Determine the (X, Y) coordinate at the center of the cell enclosing the given text.  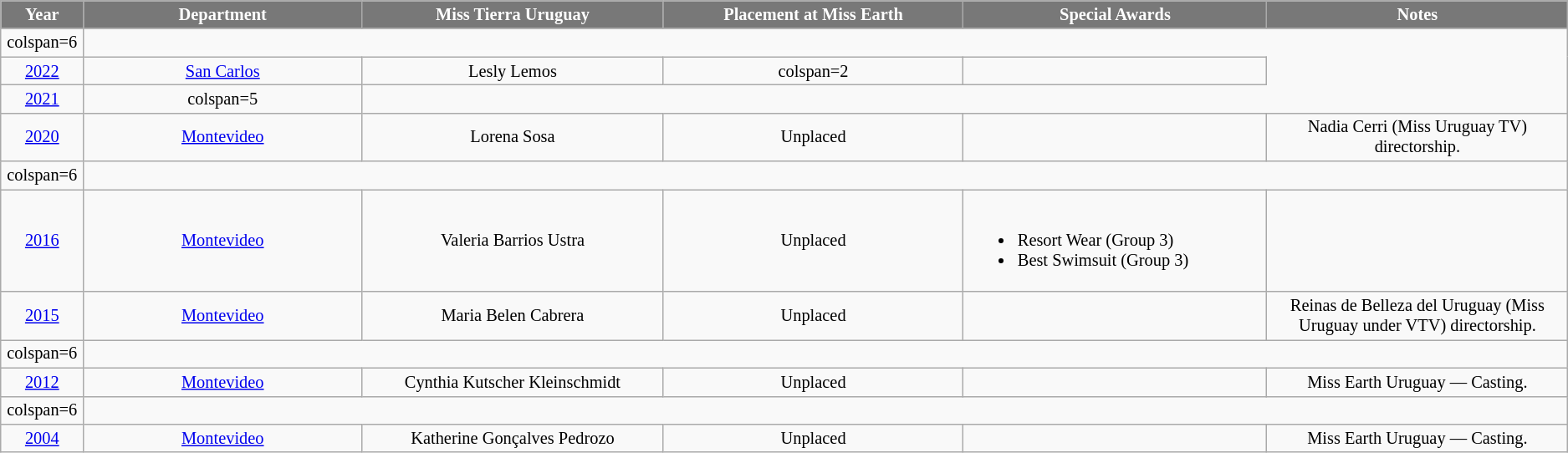
2015 (42, 316)
Maria Belen Cabrera (513, 316)
Miss Tierra Uruguay (513, 14)
Lorena Sosa (513, 137)
Cynthia Kutscher Kleinschmidt (513, 382)
Valeria Barrios Ustra (513, 240)
colspan=5 (222, 99)
2020 (42, 137)
San Carlos (222, 71)
Katherine Gonçalves Pedrozo (513, 438)
Department (222, 14)
2021 (42, 99)
Special Awards (1116, 14)
Lesly Lemos (513, 71)
Reinas de Belleza del Uruguay (Miss Uruguay under VTV) directorship. (1417, 316)
2012 (42, 382)
2016 (42, 240)
Notes (1417, 14)
Placement at Miss Earth (813, 14)
2022 (42, 71)
colspan=2 (813, 71)
Nadia Cerri (Miss Uruguay TV) directorship. (1417, 137)
Resort Wear (Group 3) Best Swimsuit (Group 3) (1116, 240)
Year (42, 14)
2004 (42, 438)
